Identify which cell holds the provided text, then report its (X, Y) central coordinate. 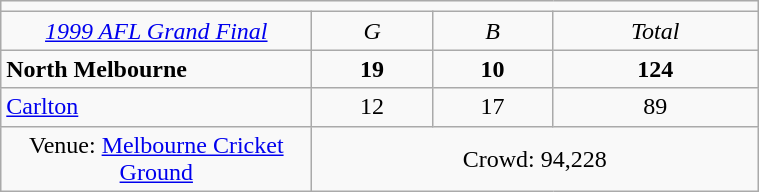
19 (372, 69)
17 (492, 107)
Total (656, 31)
B (492, 31)
G (372, 31)
Venue: Melbourne Cricket Ground (156, 158)
124 (656, 69)
89 (656, 107)
North Melbourne (156, 69)
12 (372, 107)
1999 AFL Grand Final (156, 31)
10 (492, 69)
Crowd: 94,228 (535, 158)
Carlton (156, 107)
